Locate the cell with the specified text and output its [X, Y] center coordinate. 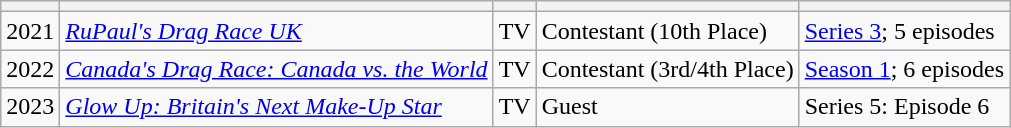
Contestant (10th Place) [668, 31]
2023 [30, 107]
2022 [30, 69]
Season 1; 6 episodes [904, 69]
RuPaul's Drag Race UK [276, 31]
2021 [30, 31]
Canada's Drag Race: Canada vs. the World [276, 69]
Glow Up: Britain's Next Make-Up Star [276, 107]
Series 3; 5 episodes [904, 31]
Series 5: Episode 6 [904, 107]
Guest [668, 107]
Contestant (3rd/4th Place) [668, 69]
